Determine the [x, y] coordinate at the center of the cell enclosing the given text.  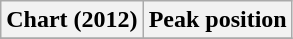
Chart (2012) [72, 20]
Peak position [218, 20]
